Capture the cell that displays the provided text and extract its (X, Y) central coordinate. 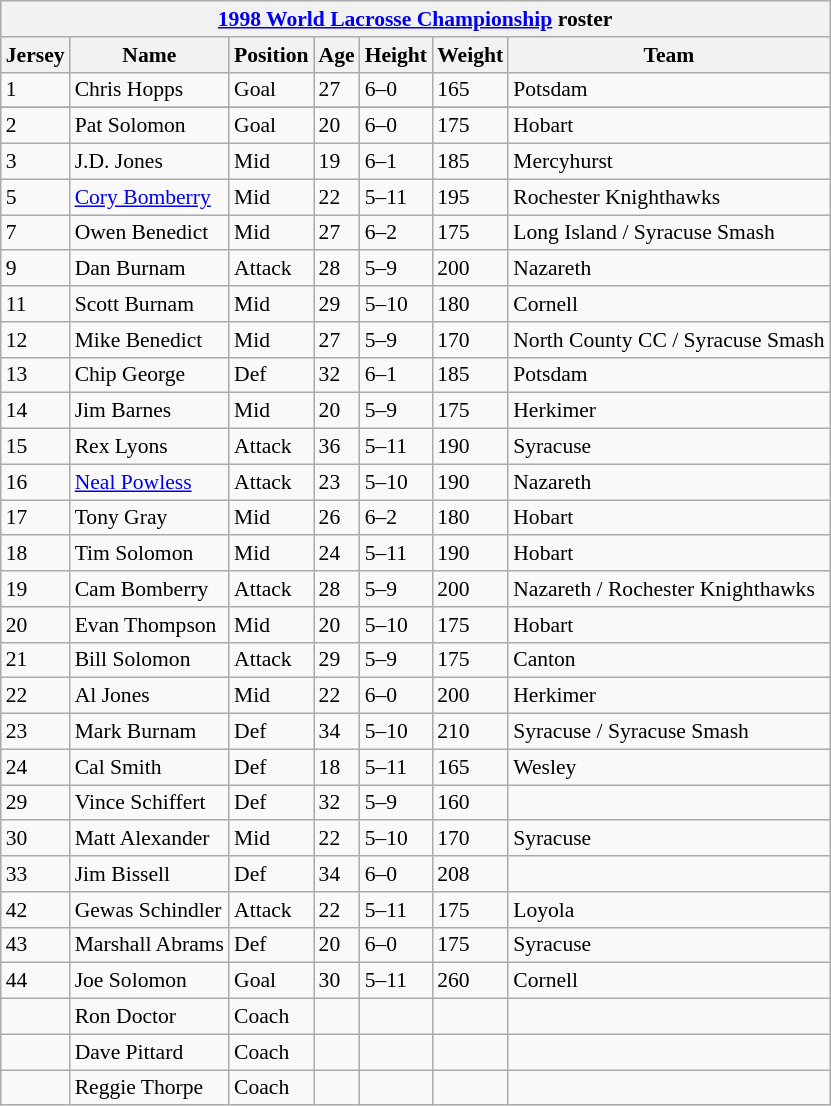
1998 World Lacrosse Championship roster (416, 19)
16 (36, 482)
Mercyhurst (668, 162)
2 (36, 126)
15 (36, 447)
Neal Powless (150, 482)
Team (668, 55)
Cal Smith (150, 767)
Rochester Knighthawks (668, 197)
13 (36, 375)
Chris Hopps (150, 90)
260 (470, 981)
11 (36, 304)
Dave Pittard (150, 1052)
Scott Burnam (150, 304)
195 (470, 197)
Long Island / Syracuse Smash (668, 233)
208 (470, 874)
Weight (470, 55)
Position (271, 55)
J.D. Jones (150, 162)
Height (396, 55)
3 (36, 162)
210 (470, 732)
Ron Doctor (150, 1017)
21 (36, 660)
Syracuse / Syracuse Smash (668, 732)
Loyola (668, 910)
42 (36, 910)
43 (36, 945)
Tony Gray (150, 518)
Tim Solomon (150, 554)
Mike Benedict (150, 340)
160 (470, 803)
33 (36, 874)
Pat Solomon (150, 126)
Mark Burnam (150, 732)
Matt Alexander (150, 839)
Age (337, 55)
Rex Lyons (150, 447)
North County CC / Syracuse Smash (668, 340)
Marshall Abrams (150, 945)
Owen Benedict (150, 233)
Name (150, 55)
Al Jones (150, 696)
Evan Thompson (150, 625)
Gewas Schindler (150, 910)
Joe Solomon (150, 981)
17 (36, 518)
1 (36, 90)
Jim Bissell (150, 874)
7 (36, 233)
Jim Barnes (150, 411)
9 (36, 269)
Cam Bomberry (150, 589)
Jersey (36, 55)
Canton (668, 660)
Wesley (668, 767)
12 (36, 340)
Nazareth / Rochester Knighthawks (668, 589)
Cory Bomberry (150, 197)
26 (337, 518)
Vince Schiffert (150, 803)
Reggie Thorpe (150, 1088)
14 (36, 411)
44 (36, 981)
Chip George (150, 375)
5 (36, 197)
36 (337, 447)
Bill Solomon (150, 660)
Dan Burnam (150, 269)
